Pinpoint the cell where the given text exists, returning its (X, Y) midpoint coordinate. 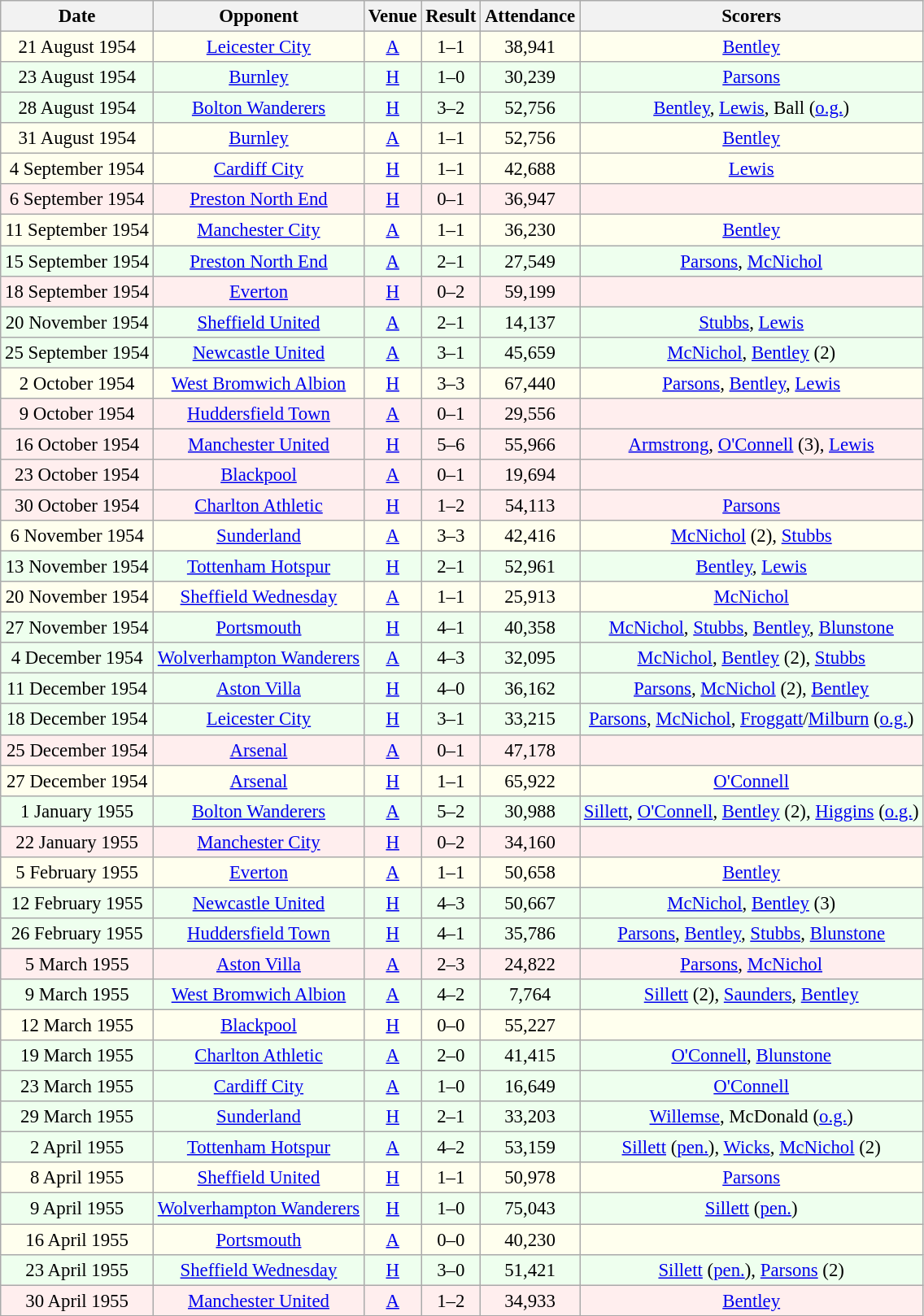
16 October 1954 (77, 444)
McNichol, Stubbs, Bentley, Blunstone (752, 628)
Sillett (pen.), Parsons (2) (752, 1270)
4 December 1954 (77, 658)
23 March 1955 (77, 1087)
Parsons, Bentley, Stubbs, Blunstone (752, 934)
34,933 (530, 1301)
12 February 1955 (77, 903)
12 March 1955 (77, 1026)
27,549 (530, 261)
19,694 (530, 475)
Stubbs, Lewis (752, 322)
Date (77, 16)
23 April 1955 (77, 1270)
42,416 (530, 536)
5–2 (451, 811)
Armstrong, O'Connell (3), Lewis (752, 444)
11 December 1954 (77, 689)
18 December 1954 (77, 720)
McNichol (2), Stubbs (752, 536)
34,160 (530, 842)
Sillett (pen.), Wicks, McNichol (2) (752, 1148)
13 November 1954 (77, 567)
53,159 (530, 1148)
36,947 (530, 199)
6 September 1954 (77, 199)
Parsons, McNichol (2), Bentley (752, 689)
4–0 (451, 689)
Sillett (2), Saunders, Bentley (752, 995)
38,941 (530, 47)
55,227 (530, 1026)
26 February 1955 (77, 934)
18 September 1954 (77, 291)
Sillett (pen.) (752, 1209)
59,199 (530, 291)
54,113 (530, 505)
Opponent (259, 16)
32,095 (530, 658)
55,966 (530, 444)
24,822 (530, 964)
50,978 (530, 1179)
25 September 1954 (77, 352)
Scorers (752, 16)
33,203 (530, 1117)
30,239 (530, 77)
29 March 1955 (77, 1117)
9 October 1954 (77, 414)
11 September 1954 (77, 230)
Willemse, McDonald (o.g.) (752, 1117)
28 August 1954 (77, 108)
35,786 (530, 934)
O'Connell, Blunstone (752, 1056)
8 April 1955 (77, 1179)
40,358 (530, 628)
45,659 (530, 352)
36,162 (530, 689)
42,688 (530, 169)
Lewis (752, 169)
19 March 1955 (77, 1056)
Result (451, 16)
Parsons, McNichol, Froggatt/Milburn (o.g.) (752, 720)
30 October 1954 (77, 505)
41,415 (530, 1056)
31 August 1954 (77, 138)
5 March 1955 (77, 964)
30,988 (530, 811)
16 April 1955 (77, 1240)
15 September 1954 (77, 261)
67,440 (530, 383)
52,961 (530, 567)
22 January 1955 (77, 842)
21 August 1954 (77, 47)
Bentley, Lewis (752, 567)
4 September 1954 (77, 169)
50,658 (530, 873)
Attendance (530, 16)
50,667 (530, 903)
75,043 (530, 1209)
5 February 1955 (77, 873)
2 October 1954 (77, 383)
23 October 1954 (77, 475)
6 November 1954 (77, 536)
Bentley, Lewis, Ball (o.g.) (752, 108)
McNichol, Bentley (2) (752, 352)
23 August 1954 (77, 77)
McNichol (752, 597)
51,421 (530, 1270)
29,556 (530, 414)
Venue (392, 16)
25,913 (530, 597)
Parsons, Bentley, Lewis (752, 383)
3–0 (451, 1270)
7,764 (530, 995)
65,922 (530, 781)
2 April 1955 (77, 1148)
30 April 1955 (77, 1301)
47,178 (530, 750)
9 April 1955 (77, 1209)
McNichol, Bentley (2), Stubbs (752, 658)
2–0 (451, 1056)
5–6 (451, 444)
36,230 (530, 230)
McNichol, Bentley (3) (752, 903)
2–3 (451, 964)
9 March 1955 (77, 995)
25 December 1954 (77, 750)
40,230 (530, 1240)
14,137 (530, 322)
16,649 (530, 1087)
27 November 1954 (77, 628)
3–2 (451, 108)
Sillett, O'Connell, Bentley (2), Higgins (o.g.) (752, 811)
1 January 1955 (77, 811)
27 December 1954 (77, 781)
33,215 (530, 720)
